Detect which cell encompasses the target text, then output its (X, Y) center coordinate. 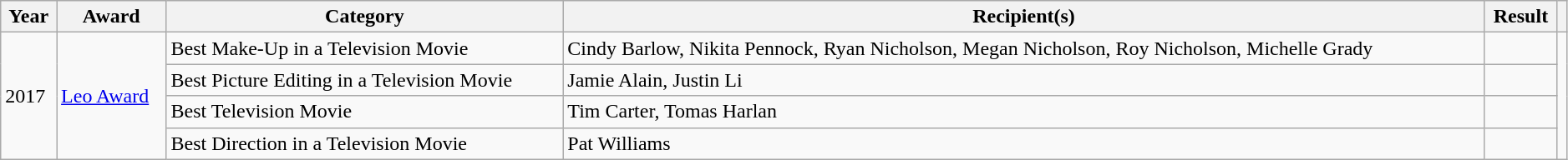
Best Make-Up in a Television Movie (364, 48)
Pat Williams (1024, 143)
Tim Carter, Tomas Harlan (1024, 112)
Result (1520, 17)
Best Direction in a Television Movie (364, 143)
Leo Award (112, 96)
Category (364, 17)
Jamie Alain, Justin Li (1024, 80)
Best Television Movie (364, 112)
Recipient(s) (1024, 17)
Year (28, 17)
Best Picture Editing in a Television Movie (364, 80)
Cindy Barlow, Nikita Pennock, Ryan Nicholson, Megan Nicholson, Roy Nicholson, Michelle Grady (1024, 48)
2017 (28, 96)
Award (112, 17)
